Determine the [X, Y] coordinate at the center of the cell enclosing the given text.  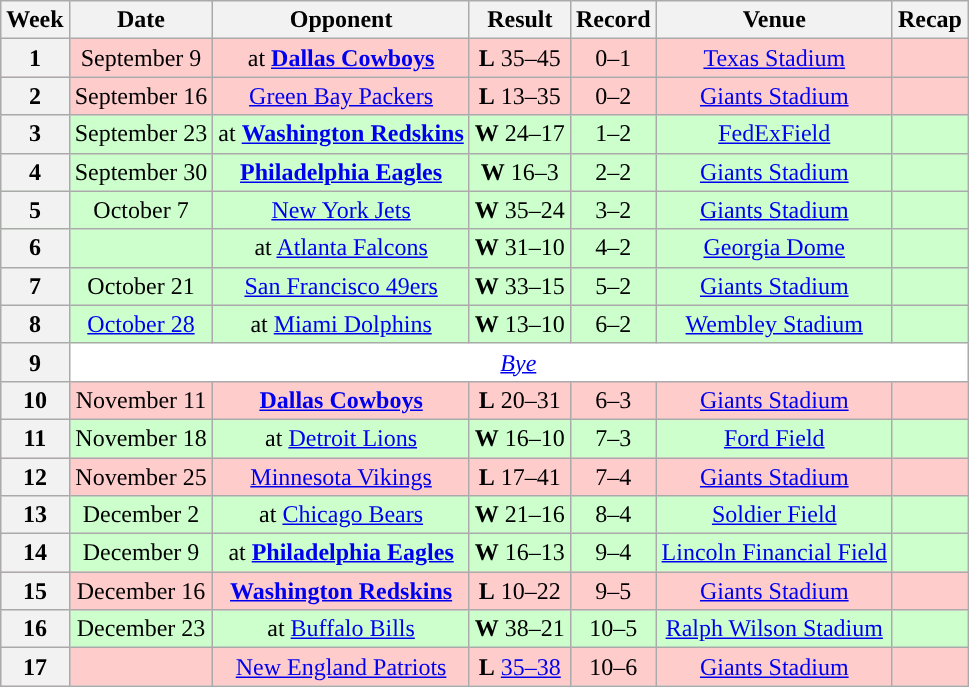
L 17–41 [520, 477]
10–6 [613, 667]
2 [35, 96]
December 23 [141, 629]
4–2 [613, 248]
Bye [518, 362]
9–5 [613, 591]
Washington Redskins [341, 591]
10–5 [613, 629]
15 [35, 591]
L 35–38 [520, 667]
Recap [930, 20]
at Detroit Lions [341, 438]
W 24–17 [520, 134]
at Buffalo Bills [341, 629]
November 25 [141, 477]
6–3 [613, 400]
November 11 [141, 400]
Wembley Stadium [774, 324]
December 2 [141, 515]
W 21–16 [520, 515]
October 21 [141, 286]
9–4 [613, 553]
December 9 [141, 553]
0–2 [613, 96]
W 33–15 [520, 286]
3 [35, 134]
L 20–31 [520, 400]
Philadelphia Eagles [341, 172]
Dallas Cowboys [341, 400]
4 [35, 172]
5–2 [613, 286]
New England Patriots [341, 667]
Record [613, 20]
7–3 [613, 438]
at Atlanta Falcons [341, 248]
November 18 [141, 438]
October 28 [141, 324]
11 [35, 438]
W 38–21 [520, 629]
1–2 [613, 134]
9 [35, 362]
0–1 [613, 58]
Ford Field [774, 438]
September 9 [141, 58]
at Chicago Bears [341, 515]
Green Bay Packers [341, 96]
14 [35, 553]
Texas Stadium [774, 58]
Ralph Wilson Stadium [774, 629]
Week [35, 20]
7 [35, 286]
Georgia Dome [774, 248]
Soldier Field [774, 515]
8–4 [613, 515]
W 35–24 [520, 210]
L 10–22 [520, 591]
16 [35, 629]
3–2 [613, 210]
8 [35, 324]
at Philadelphia Eagles [341, 553]
7–4 [613, 477]
W 16–13 [520, 553]
Minnesota Vikings [341, 477]
September 16 [141, 96]
Date [141, 20]
1 [35, 58]
New York Jets [341, 210]
L 35–45 [520, 58]
October 7 [141, 210]
W 16–3 [520, 172]
2–2 [613, 172]
Opponent [341, 20]
6–2 [613, 324]
W 13–10 [520, 324]
at Dallas Cowboys [341, 58]
FedExField [774, 134]
at Miami Dolphins [341, 324]
W 16–10 [520, 438]
September 23 [141, 134]
September 30 [141, 172]
San Francisco 49ers [341, 286]
6 [35, 248]
12 [35, 477]
5 [35, 210]
W 31–10 [520, 248]
Lincoln Financial Field [774, 553]
10 [35, 400]
L 13–35 [520, 96]
December 16 [141, 591]
13 [35, 515]
17 [35, 667]
at Washington Redskins [341, 134]
Venue [774, 20]
Result [520, 20]
